Find where the given text appears and provide that cell's center as (X, Y) coordinate. 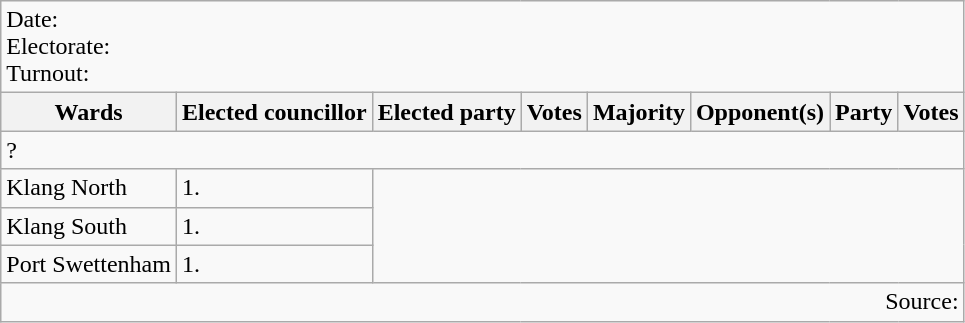
? (482, 150)
Elected councillor (274, 112)
Elected party (446, 112)
Opponent(s) (760, 112)
Party (864, 112)
Wards (89, 112)
Port Swettenham (89, 264)
Source: (482, 302)
Klang South (89, 226)
Majority (638, 112)
Date: Electorate: Turnout: (482, 47)
Klang North (89, 188)
